Return the (X, Y) coordinate for the center point of the cell that contains the specified text.  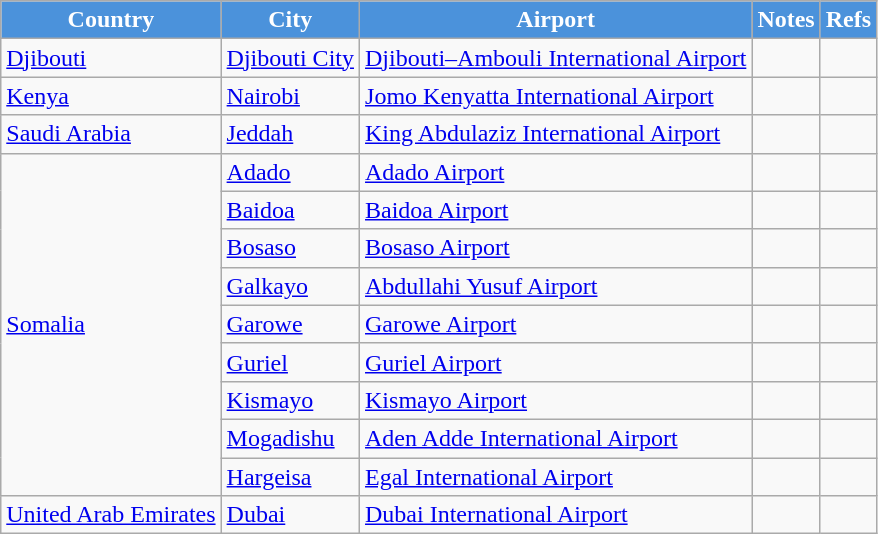
Guriel Airport (556, 362)
Aden Adde International Airport (556, 438)
Kismayo Airport (556, 400)
Kenya (111, 96)
Abdullahi Yusuf Airport (556, 286)
Djibouti (111, 58)
Djibouti City (290, 58)
Nairobi (290, 96)
Refs (848, 20)
Egal International Airport (556, 477)
Dubai International Airport (556, 515)
Baidoa Airport (556, 210)
Airport (556, 20)
Kismayo (290, 400)
Guriel (290, 362)
Adado Airport (556, 172)
King Abdulaziz International Airport (556, 134)
Hargeisa (290, 477)
Saudi Arabia (111, 134)
City (290, 20)
Djibouti–Ambouli International Airport (556, 58)
Garowe (290, 324)
Jomo Kenyatta International Airport (556, 96)
Bosaso (290, 248)
Jeddah (290, 134)
Country (111, 20)
Adado (290, 172)
Mogadishu (290, 438)
Bosaso Airport (556, 248)
Somalia (111, 324)
United Arab Emirates (111, 515)
Baidoa (290, 210)
Garowe Airport (556, 324)
Notes (786, 20)
Dubai (290, 515)
Galkayo (290, 286)
